Return (x, y) of the center of cell containing provided text 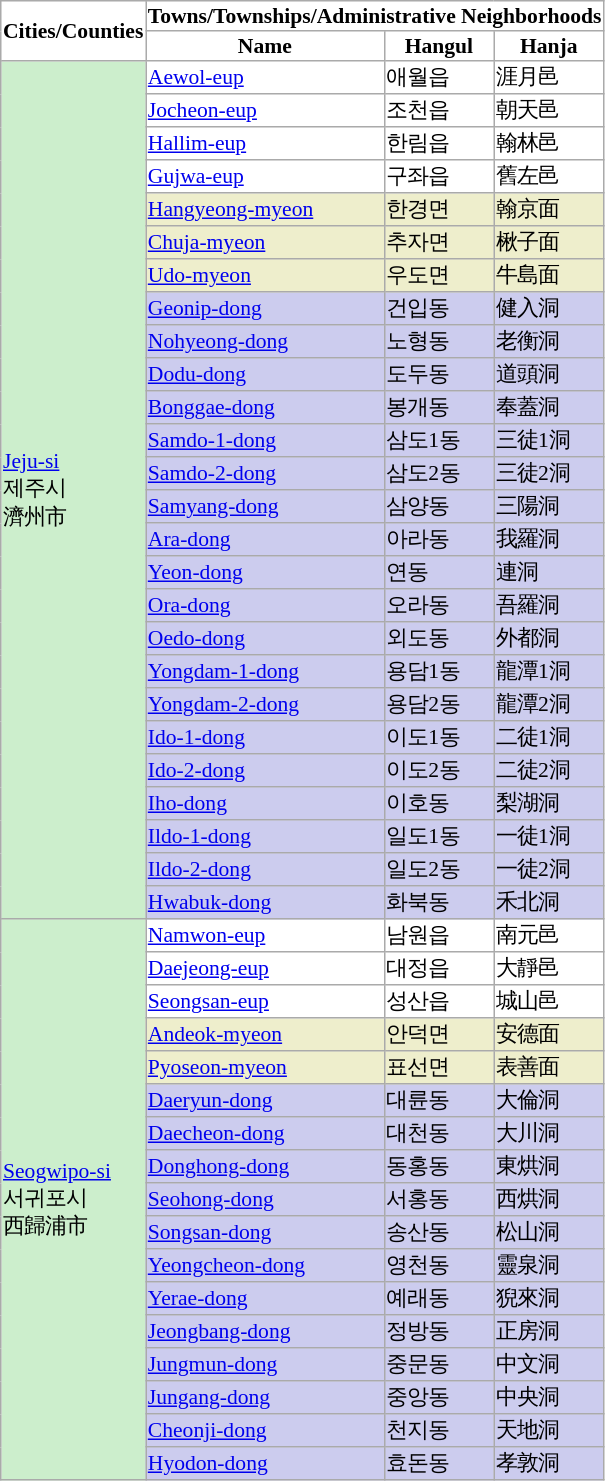
Bonggae-dong (265, 408)
一徒2洞 (549, 870)
Donghong-dong (265, 1166)
大倫洞 (549, 1100)
추자면 (439, 242)
正房洞 (549, 1332)
Daejeong-eup (265, 968)
西烘洞 (549, 1200)
二徒2洞 (549, 770)
우도면 (439, 276)
Gujwa-eup (265, 176)
노형동 (439, 342)
중앙동 (439, 1398)
三徒2洞 (549, 474)
천지동 (439, 1430)
大靜邑 (549, 968)
Oedo-dong (265, 638)
表善面 (549, 1068)
Yongdam-2-dong (265, 704)
Iho-dong (265, 804)
Namwon-eup (265, 936)
중문동 (439, 1364)
이도1동 (439, 738)
동홍동 (439, 1166)
Daeryun-dong (265, 1100)
Yongdam-1-dong (265, 672)
吾羅洞 (549, 606)
일도1동 (439, 836)
송산동 (439, 1232)
二徒1洞 (549, 738)
도두동 (439, 374)
三陽洞 (549, 506)
朝天邑 (549, 110)
봉개동 (439, 408)
삼도1동 (439, 440)
孝敦洞 (549, 1464)
Hyodon-dong (265, 1464)
Samyang-dong (265, 506)
Jeju-si제주시濟州市 (74, 490)
외도동 (439, 638)
龍潭2洞 (549, 704)
애월읍 (439, 78)
Jeongbang-dong (265, 1332)
일도2동 (439, 870)
이도2동 (439, 770)
대륜동 (439, 1100)
서홍동 (439, 1200)
Samdo-1-dong (265, 440)
楸子面 (549, 242)
조천읍 (439, 110)
舊左邑 (549, 176)
中文洞 (549, 1364)
삼도2동 (439, 474)
天地洞 (549, 1430)
Pyoseon-myeon (265, 1068)
안덕면 (439, 1034)
靈泉洞 (549, 1266)
道頭洞 (549, 374)
東烘洞 (549, 1166)
外都洞 (549, 638)
老衡洞 (549, 342)
Nohyeong-dong (265, 342)
Ildo-1-dong (265, 836)
牛島面 (549, 276)
Hallim-eup (265, 144)
Ildo-2-dong (265, 870)
Jungang-dong (265, 1398)
Towns/Townships/Administrative Neighborhoods (375, 16)
성산읍 (439, 1002)
Hanja (549, 46)
奉蓋洞 (549, 408)
我羅洞 (549, 540)
Yeongcheon-dong (265, 1266)
Geonip-dong (265, 308)
남원읍 (439, 936)
연동 (439, 572)
猊來洞 (549, 1298)
영천동 (439, 1266)
翰林邑 (549, 144)
Cheonji-dong (265, 1430)
Samdo-2-dong (265, 474)
Seogwipo-si서귀포시西歸浦市 (74, 1200)
화북동 (439, 902)
Ido-2-dong (265, 770)
삼양동 (439, 506)
Hangul (439, 46)
Name (265, 46)
Ara-dong (265, 540)
오라동 (439, 606)
中央洞 (549, 1398)
安德面 (549, 1034)
표선면 (439, 1068)
城山邑 (549, 1002)
Chuja-myeon (265, 242)
용담1동 (439, 672)
대천동 (439, 1134)
한경면 (439, 210)
Yeon-dong (265, 572)
Songsan-dong (265, 1232)
Ora-dong (265, 606)
Ido-1-dong (265, 738)
Yerae-dong (265, 1298)
Aewol-eup (265, 78)
효돈동 (439, 1464)
連洞 (549, 572)
이호동 (439, 804)
Seohong-dong (265, 1200)
梨湖洞 (549, 804)
구좌읍 (439, 176)
龍潭1洞 (549, 672)
Daecheon-dong (265, 1134)
Jungmun-dong (265, 1364)
대정읍 (439, 968)
松山洞 (549, 1232)
三徒1洞 (549, 440)
翰京面 (549, 210)
南元邑 (549, 936)
Udo-myeon (265, 276)
Seongsan-eup (265, 1002)
한림읍 (439, 144)
Dodu-dong (265, 374)
Jocheon-eup (265, 110)
Cities/Counties (74, 31)
大川洞 (549, 1134)
涯月邑 (549, 78)
정방동 (439, 1332)
一徒1洞 (549, 836)
Hangyeong-myeon (265, 210)
아라동 (439, 540)
건입동 (439, 308)
용담2동 (439, 704)
健入洞 (549, 308)
禾北洞 (549, 902)
Andeok-myeon (265, 1034)
Hwabuk-dong (265, 902)
예래동 (439, 1298)
